For the text-containing cell, return its midpoint in (X, Y) coordinate format. 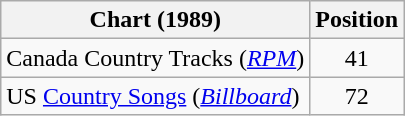
Position (357, 20)
72 (357, 96)
41 (357, 58)
Canada Country Tracks (RPM) (156, 58)
US Country Songs (Billboard) (156, 96)
Chart (1989) (156, 20)
